Provide the (X, Y) coordinate of the cell's center where the given text is located.  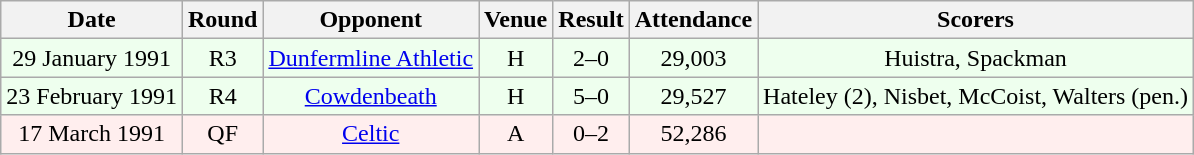
Attendance (693, 20)
Hateley (2), Nisbet, McCoist, Walters (pen.) (976, 96)
Opponent (371, 20)
5–0 (591, 96)
Scorers (976, 20)
0–2 (591, 134)
R4 (222, 96)
Date (92, 20)
23 February 1991 (92, 96)
52,286 (693, 134)
29 January 1991 (92, 58)
29,527 (693, 96)
A (516, 134)
R3 (222, 58)
Round (222, 20)
QF (222, 134)
Cowdenbeath (371, 96)
17 March 1991 (92, 134)
29,003 (693, 58)
Huistra, Spackman (976, 58)
Result (591, 20)
2–0 (591, 58)
Dunfermline Athletic (371, 58)
Venue (516, 20)
Celtic (371, 134)
